Pinpoint the cell where the given text exists, returning its (X, Y) midpoint coordinate. 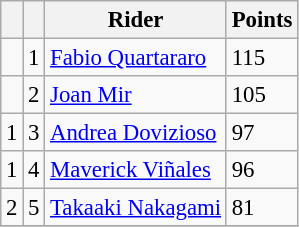
Maverick Viñales (136, 170)
105 (262, 95)
5 (34, 208)
3 (34, 133)
Rider (136, 20)
Takaaki Nakagami (136, 208)
81 (262, 208)
Andrea Dovizioso (136, 133)
Joan Mir (136, 95)
96 (262, 170)
Points (262, 20)
115 (262, 58)
97 (262, 133)
4 (34, 170)
Fabio Quartararo (136, 58)
